Capture the cell that displays the provided text and extract its (x, y) central coordinate. 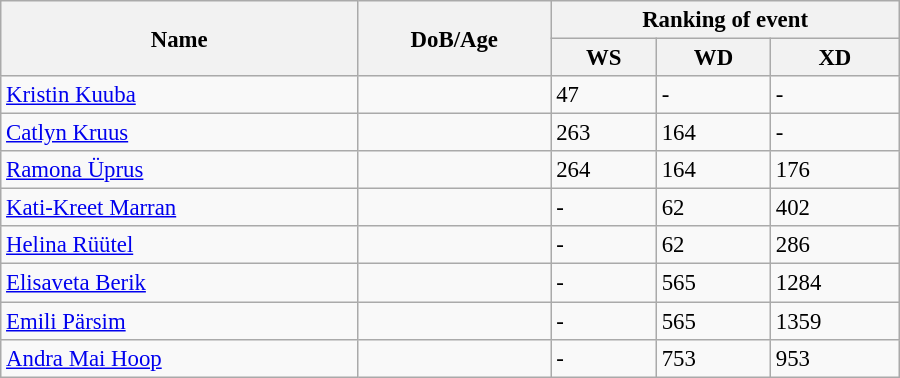
WS (604, 58)
Kati-Kreet Marran (180, 208)
DoB/Age (454, 38)
Ramona Üprus (180, 170)
Helina Rüütel (180, 245)
XD (836, 58)
1284 (836, 283)
Emili Pärsim (180, 321)
264 (604, 170)
Elisaveta Berik (180, 283)
Catlyn Kruus (180, 133)
Andra Mai Hoop (180, 358)
47 (604, 95)
Ranking of event (725, 20)
1359 (836, 321)
Kristin Kuuba (180, 95)
176 (836, 170)
286 (836, 245)
263 (604, 133)
WD (713, 58)
953 (836, 358)
402 (836, 208)
753 (713, 358)
Name (180, 38)
